Determine the (x, y) coordinate at the center of the cell enclosing the given text.  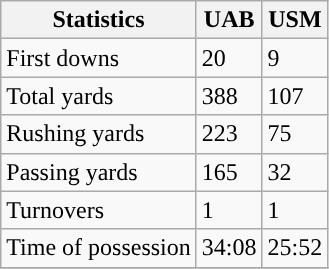
Total yards (99, 96)
75 (295, 134)
USM (295, 20)
Statistics (99, 20)
388 (229, 96)
107 (295, 96)
Time of possession (99, 248)
34:08 (229, 248)
25:52 (295, 248)
223 (229, 134)
165 (229, 172)
9 (295, 58)
Turnovers (99, 210)
Rushing yards (99, 134)
32 (295, 172)
20 (229, 58)
UAB (229, 20)
First downs (99, 58)
Passing yards (99, 172)
